Detect which cell encompasses the target text, then output its [x, y] center coordinate. 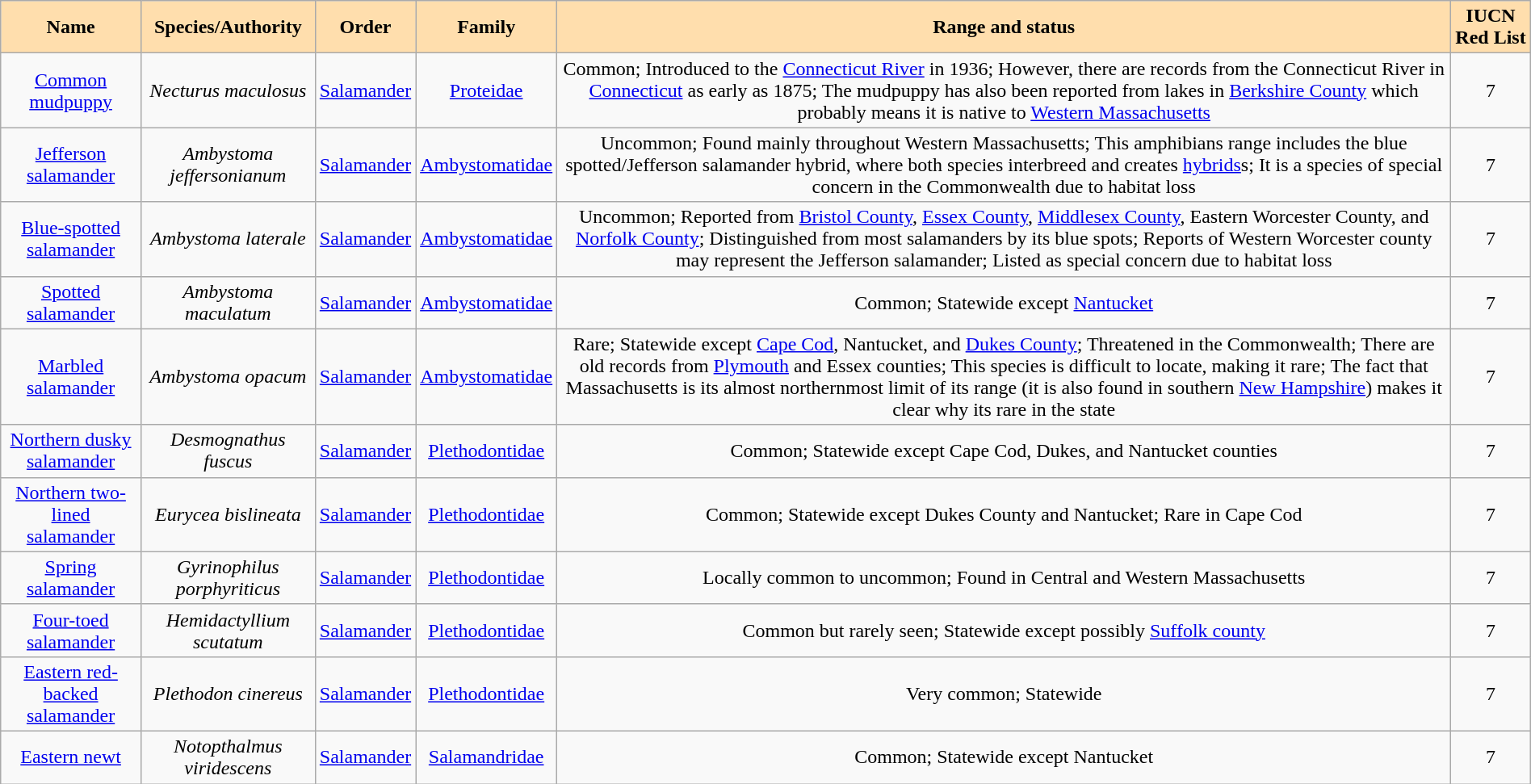
Family [486, 27]
Gyrinophilus porphyriticus [228, 578]
Spotted salamander [71, 302]
Very common; Statewide [1005, 694]
Necturus maculosus [228, 90]
Species/Authority [228, 27]
Desmognathus fuscus [228, 451]
Ambystoma opacum [228, 376]
Northern two-lined salamander [71, 514]
Eastern red-backed salamander [71, 694]
Proteidae [486, 90]
Common mudpuppy [71, 90]
Name [71, 27]
Ambystoma jeffersonianum [228, 165]
Notopthalmus viridescens [228, 757]
Four-toed salamander [71, 630]
Plethodon cinereus [228, 694]
Common; Statewide except Dukes County and Nantucket; Rare in Cape Cod [1005, 514]
Range and status [1005, 27]
IUCN Red List [1491, 27]
Blue-spotted salamander [71, 239]
Spring salamander [71, 578]
Marbled salamander [71, 376]
Locally common to uncommon; Found in Central and Western Massachusetts [1005, 578]
Order [365, 27]
Ambystoma laterale [228, 239]
Ambystoma maculatum [228, 302]
Northern dusky salamander [71, 451]
Common; Statewide except Cape Cod, Dukes, and Nantucket counties [1005, 451]
Hemidactyllium scutatum [228, 630]
Salamandridae [486, 757]
Jefferson salamander [71, 165]
Eurycea bislineata [228, 514]
Common but rarely seen; Statewide except possibly Suffolk county [1005, 630]
Eastern newt [71, 757]
